Return the [X, Y] coordinate for the center point of the cell that contains the specified text.  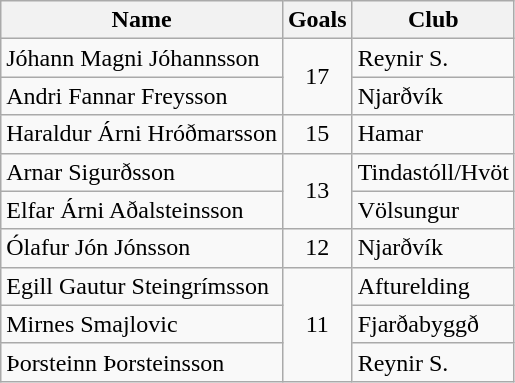
Haraldur Árni Hróðmarsson [142, 134]
Völsungur [433, 210]
Mirnes Smajlovic [142, 324]
Afturelding [433, 286]
Jóhann Magni Jóhannsson [142, 58]
Andri Fannar Freysson [142, 96]
Þorsteinn Þorsteinsson [142, 362]
13 [317, 191]
Egill Gautur Steingrímsson [142, 286]
Club [433, 20]
11 [317, 324]
Arnar Sigurðsson [142, 172]
Fjarðabyggð [433, 324]
12 [317, 248]
15 [317, 134]
Name [142, 20]
Hamar [433, 134]
17 [317, 77]
Elfar Árni Aðalsteinsson [142, 210]
Ólafur Jón Jónsson [142, 248]
Tindastóll/Hvöt [433, 172]
Goals [317, 20]
